From the cell containing the given text, extract its center point as [X, Y] coordinate. 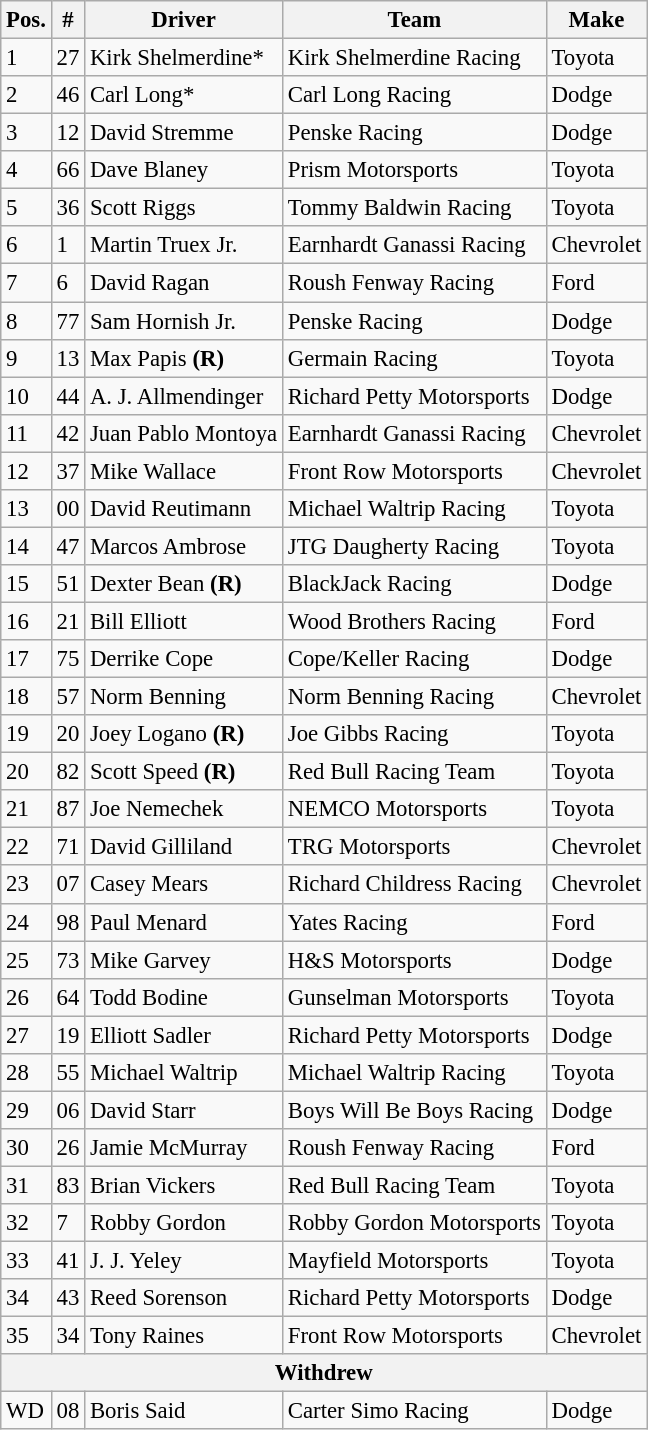
A. J. Allmendinger [184, 396]
36 [68, 208]
Mike Garvey [184, 960]
Prism Motorsports [414, 170]
Bill Elliott [184, 621]
Brian Vickers [184, 1185]
25 [26, 960]
Withdrew [324, 1373]
BlackJack Racing [414, 584]
51 [68, 584]
77 [68, 321]
David Gilliland [184, 847]
3 [26, 133]
46 [68, 95]
Kirk Shelmerdine Racing [414, 58]
15 [26, 584]
David Reutimann [184, 509]
Scott Speed (R) [184, 772]
Tommy Baldwin Racing [414, 208]
35 [26, 1336]
43 [68, 1298]
Dave Blaney [184, 170]
Norm Benning Racing [414, 697]
32 [26, 1223]
Scott Riggs [184, 208]
Carl Long* [184, 95]
David Stremme [184, 133]
Norm Benning [184, 697]
Kirk Shelmerdine* [184, 58]
Yates Racing [414, 922]
WD [26, 1411]
Driver [184, 20]
00 [68, 509]
Carter Simo Racing [414, 1411]
Joe Gibbs Racing [414, 734]
5 [26, 208]
82 [68, 772]
Jamie McMurray [184, 1148]
18 [26, 697]
14 [26, 546]
08 [68, 1411]
Robby Gordon Motorsports [414, 1223]
33 [26, 1261]
44 [68, 396]
22 [26, 847]
Sam Hornish Jr. [184, 321]
42 [68, 433]
JTG Daugherty Racing [414, 546]
9 [26, 358]
07 [68, 885]
TRG Motorsports [414, 847]
73 [68, 960]
Boris Said [184, 1411]
64 [68, 997]
Tony Raines [184, 1336]
Mayfield Motorsports [414, 1261]
NEMCO Motorsports [414, 809]
Martin Truex Jr. [184, 245]
H&S Motorsports [414, 960]
75 [68, 659]
98 [68, 922]
8 [26, 321]
41 [68, 1261]
24 [26, 922]
31 [26, 1185]
29 [26, 1110]
30 [26, 1148]
87 [68, 809]
Germain Racing [414, 358]
Paul Menard [184, 922]
Juan Pablo Montoya [184, 433]
Gunselman Motorsports [414, 997]
Casey Mears [184, 885]
Elliott Sadler [184, 1035]
10 [26, 396]
4 [26, 170]
57 [68, 697]
55 [68, 1073]
23 [26, 885]
Reed Sorenson [184, 1298]
Max Papis (R) [184, 358]
17 [26, 659]
2 [26, 95]
Richard Childress Racing [414, 885]
11 [26, 433]
Team [414, 20]
Wood Brothers Racing [414, 621]
16 [26, 621]
Robby Gordon [184, 1223]
06 [68, 1110]
Make [596, 20]
28 [26, 1073]
Pos. [26, 20]
Cope/Keller Racing [414, 659]
Dexter Bean (R) [184, 584]
Michael Waltrip [184, 1073]
Marcos Ambrose [184, 546]
# [68, 20]
Carl Long Racing [414, 95]
37 [68, 471]
71 [68, 847]
Joey Logano (R) [184, 734]
Joe Nemechek [184, 809]
Boys Will Be Boys Racing [414, 1110]
Mike Wallace [184, 471]
47 [68, 546]
Derrike Cope [184, 659]
David Starr [184, 1110]
J. J. Yeley [184, 1261]
Todd Bodine [184, 997]
66 [68, 170]
David Ragan [184, 283]
83 [68, 1185]
